Output the (x, y) coordinate of the center of the cell containing the given text.  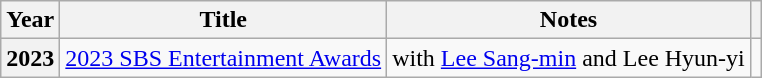
Year (30, 20)
Title (224, 20)
2023 (30, 58)
with Lee Sang-min and Lee Hyun-yi (569, 58)
Notes (569, 20)
2023 SBS Entertainment Awards (224, 58)
